Output the (X, Y) coordinate of the center of the cell containing the given text.  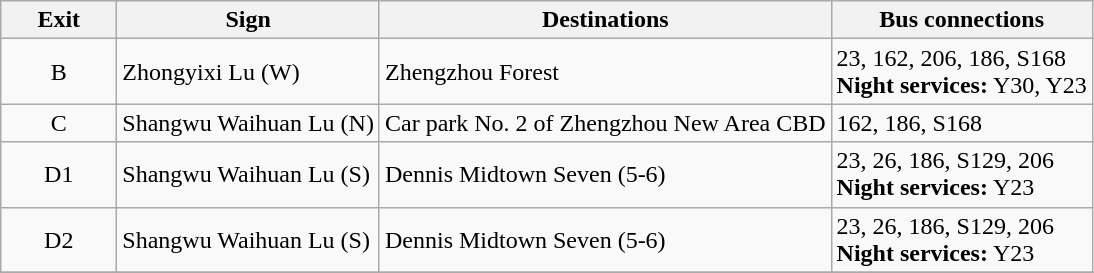
Sign (248, 20)
Shangwu Waihuan Lu (N) (248, 123)
162, 186, S168 (962, 123)
Destinations (605, 20)
D2 (59, 240)
C (59, 123)
23, 162, 206, 186, S168Night services: Y30, Y23 (962, 72)
Exit (59, 20)
Zhongyixi Lu (W) (248, 72)
B (59, 72)
Bus connections (962, 20)
D1 (59, 174)
Zhengzhou Forest (605, 72)
Car park No. 2 of Zhengzhou New Area CBD (605, 123)
